Extract the (X, Y) coordinate from the center of the cell holding the provided text.  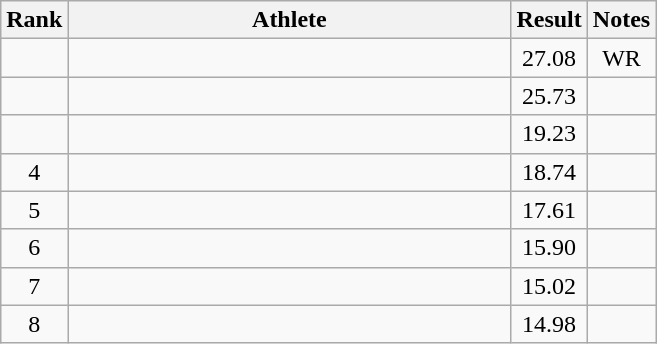
7 (34, 286)
18.74 (549, 172)
4 (34, 172)
27.08 (549, 58)
19.23 (549, 134)
Athlete (290, 20)
WR (621, 58)
6 (34, 248)
14.98 (549, 324)
5 (34, 210)
15.90 (549, 248)
Result (549, 20)
15.02 (549, 286)
Rank (34, 20)
8 (34, 324)
25.73 (549, 96)
Notes (621, 20)
17.61 (549, 210)
